Output the [x, y] coordinate of the center of the cell containing the given text.  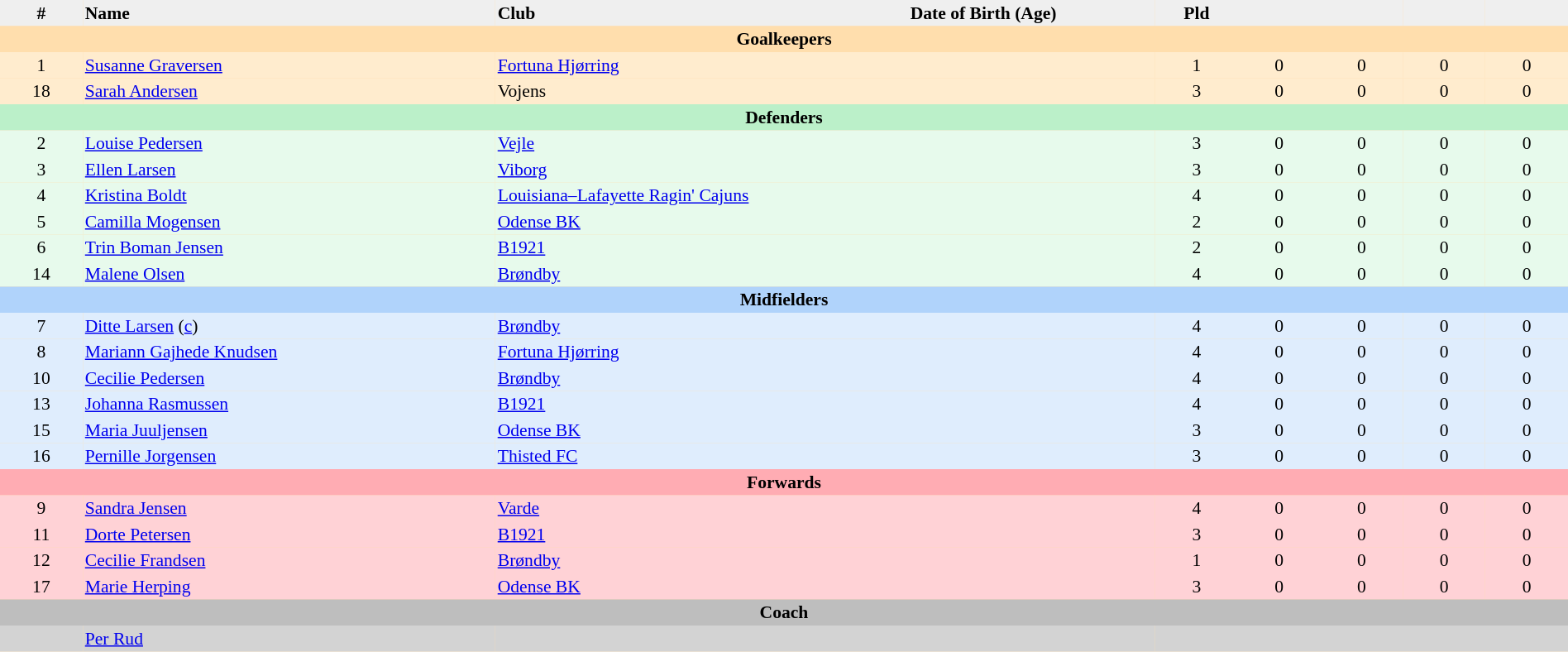
15 [41, 430]
Date of Birth (Age) [1032, 13]
16 [41, 457]
13 [41, 404]
Louise Pedersen [289, 144]
Camilla Mogensen [289, 222]
Per Rud [289, 639]
Louisiana–Lafayette Ragin' Cajuns [701, 195]
14 [41, 274]
Pld [1197, 13]
Malene Olsen [289, 274]
Ditte Larsen (c) [289, 326]
Trin Boman Jensen [289, 248]
Viborg [701, 170]
5 [41, 222]
17 [41, 587]
Forwards [784, 482]
12 [41, 561]
11 [41, 535]
Ellen Larsen [289, 170]
Coach [784, 612]
9 [41, 508]
Midfielders [784, 300]
Name [289, 13]
Club [701, 13]
18 [41, 91]
10 [41, 378]
Varde [701, 508]
7 [41, 326]
Vojens [701, 91]
# [41, 13]
Vejle [701, 144]
Dorte Petersen [289, 535]
8 [41, 352]
Maria Juuljensen [289, 430]
Sarah Andersen [289, 91]
Mariann Gajhede Knudsen [289, 352]
Defenders [784, 117]
Johanna Rasmussen [289, 404]
Pernille Jorgensen [289, 457]
Thisted FC [701, 457]
Susanne Graversen [289, 65]
6 [41, 248]
Sandra Jensen [289, 508]
Cecilie Frandsen [289, 561]
Kristina Boldt [289, 195]
Marie Herping [289, 587]
Goalkeepers [784, 40]
Cecilie Pedersen [289, 378]
